Scan for the cell matching the given text and deliver its [x, y] coordinate at center. 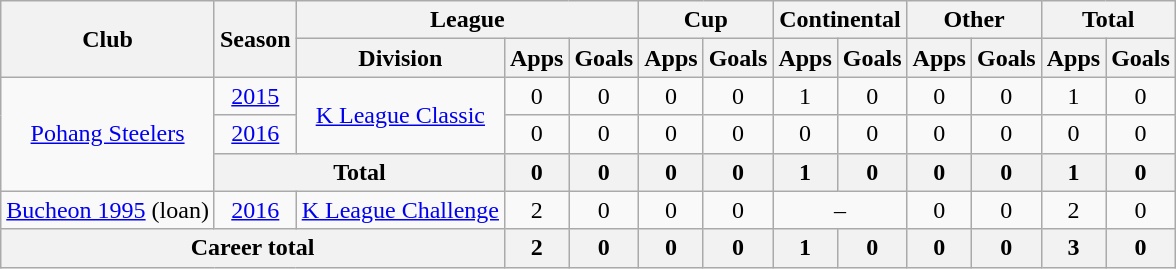
Pohang Steelers [108, 134]
Club [108, 39]
K League Challenge [400, 210]
Other [974, 20]
League [467, 20]
K League Classic [400, 115]
– [840, 210]
Continental [840, 20]
Career total [253, 248]
Cup [706, 20]
Bucheon 1995 (loan) [108, 210]
Season [255, 39]
2015 [255, 96]
3 [1073, 248]
Division [400, 58]
